For the text-containing cell, return its midpoint in (X, Y) coordinate format. 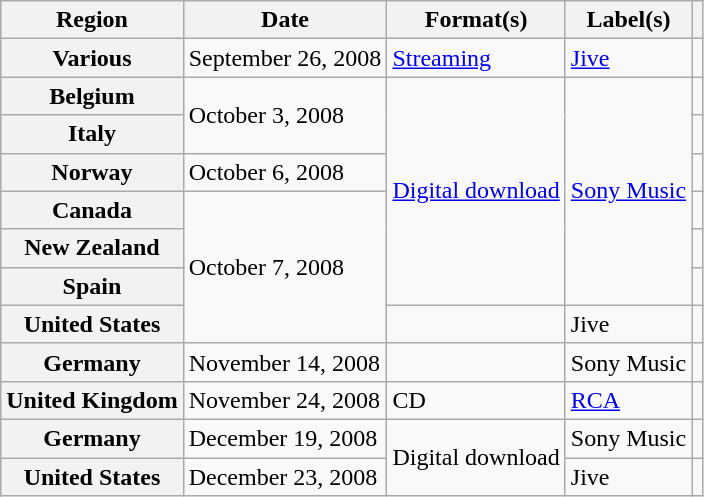
December 23, 2008 (285, 477)
Belgium (92, 96)
Various (92, 58)
Spain (92, 286)
Streaming (476, 58)
CD (476, 400)
Norway (92, 172)
October 3, 2008 (285, 115)
Region (92, 20)
RCA (628, 400)
Format(s) (476, 20)
September 26, 2008 (285, 58)
Italy (92, 134)
New Zealand (92, 248)
Date (285, 20)
November 14, 2008 (285, 362)
Label(s) (628, 20)
October 6, 2008 (285, 172)
United Kingdom (92, 400)
December 19, 2008 (285, 438)
Canada (92, 210)
October 7, 2008 (285, 267)
November 24, 2008 (285, 400)
